Pinpoint the cell where the given text exists, returning its [x, y] midpoint coordinate. 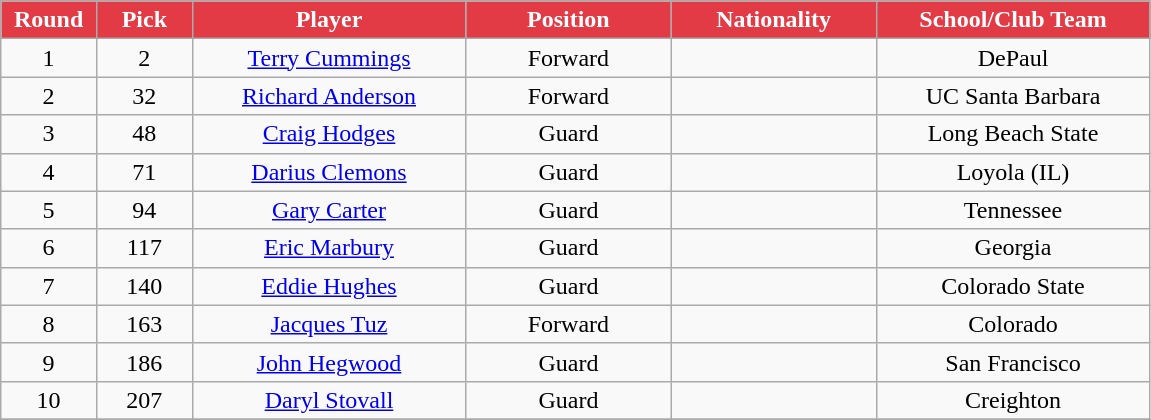
UC Santa Barbara [1013, 96]
DePaul [1013, 58]
32 [144, 96]
6 [49, 248]
Tennessee [1013, 210]
186 [144, 362]
140 [144, 286]
Terry Cummings [329, 58]
48 [144, 134]
1 [49, 58]
Round [49, 20]
Darius Clemons [329, 172]
Position [568, 20]
San Francisco [1013, 362]
7 [49, 286]
71 [144, 172]
10 [49, 400]
163 [144, 324]
Gary Carter [329, 210]
Eddie Hughes [329, 286]
9 [49, 362]
Colorado State [1013, 286]
Player [329, 20]
Loyola (IL) [1013, 172]
8 [49, 324]
Craig Hodges [329, 134]
Colorado [1013, 324]
Pick [144, 20]
207 [144, 400]
117 [144, 248]
94 [144, 210]
4 [49, 172]
Georgia [1013, 248]
3 [49, 134]
Nationality [774, 20]
Eric Marbury [329, 248]
School/Club Team [1013, 20]
Creighton [1013, 400]
Richard Anderson [329, 96]
Daryl Stovall [329, 400]
5 [49, 210]
Jacques Tuz [329, 324]
Long Beach State [1013, 134]
John Hegwood [329, 362]
